Scan for the cell matching the given text and deliver its (X, Y) coordinate at center. 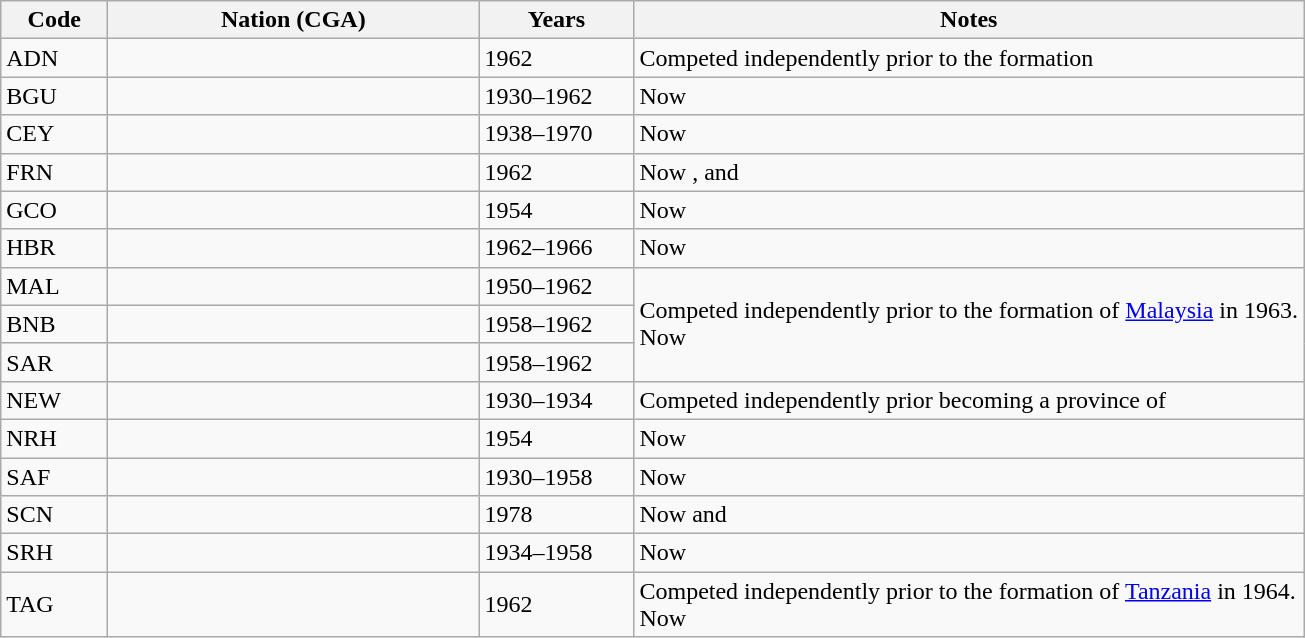
Competed independently prior to the formation of Tanzania in 1964.Now (969, 604)
Code (54, 20)
TAG (54, 604)
1934–1958 (556, 553)
1938–1970 (556, 134)
1950–1962 (556, 286)
Years (556, 20)
1930–1934 (556, 400)
BNB (54, 324)
Notes (969, 20)
SAR (54, 362)
Competed independently prior to the formation (969, 58)
1930–1958 (556, 477)
Now , and (969, 172)
SAF (54, 477)
HBR (54, 248)
1930–1962 (556, 96)
MAL (54, 286)
GCO (54, 210)
Nation (CGA) (294, 20)
BGU (54, 96)
ADN (54, 58)
NRH (54, 438)
SCN (54, 515)
Now and (969, 515)
Competed independently prior becoming a province of (969, 400)
SRH (54, 553)
NEW (54, 400)
Competed independently prior to the formation of Malaysia in 1963.Now (969, 324)
1978 (556, 515)
1962–1966 (556, 248)
CEY (54, 134)
FRN (54, 172)
